Pinpoint the cell where the given text exists, returning its (x, y) midpoint coordinate. 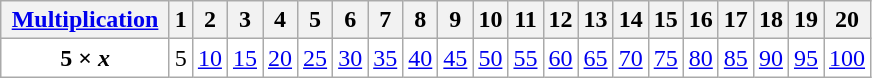
5 × x (86, 58)
Multiplication (86, 20)
18 (770, 20)
8 (420, 20)
100 (848, 58)
75 (666, 58)
12 (560, 20)
14 (630, 20)
60 (560, 58)
40 (420, 58)
1 (180, 20)
55 (526, 58)
3 (244, 20)
2 (210, 20)
9 (456, 20)
80 (700, 58)
65 (596, 58)
85 (736, 58)
30 (350, 58)
13 (596, 20)
35 (386, 58)
7 (386, 20)
50 (490, 58)
90 (770, 58)
45 (456, 58)
11 (526, 20)
95 (806, 58)
19 (806, 20)
70 (630, 58)
4 (280, 20)
17 (736, 20)
25 (316, 58)
6 (350, 20)
16 (700, 20)
